Return (X, Y) of the center of cell containing provided text 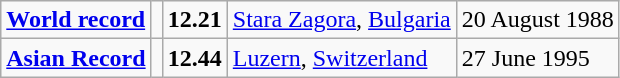
12.21 (194, 20)
Luzern, Switzerland (342, 58)
20 August 1988 (538, 20)
Stara Zagora, Bulgaria (342, 20)
27 June 1995 (538, 58)
12.44 (194, 58)
Asian Record (76, 58)
World record (76, 20)
